Capture the cell that displays the provided text and extract its (x, y) central coordinate. 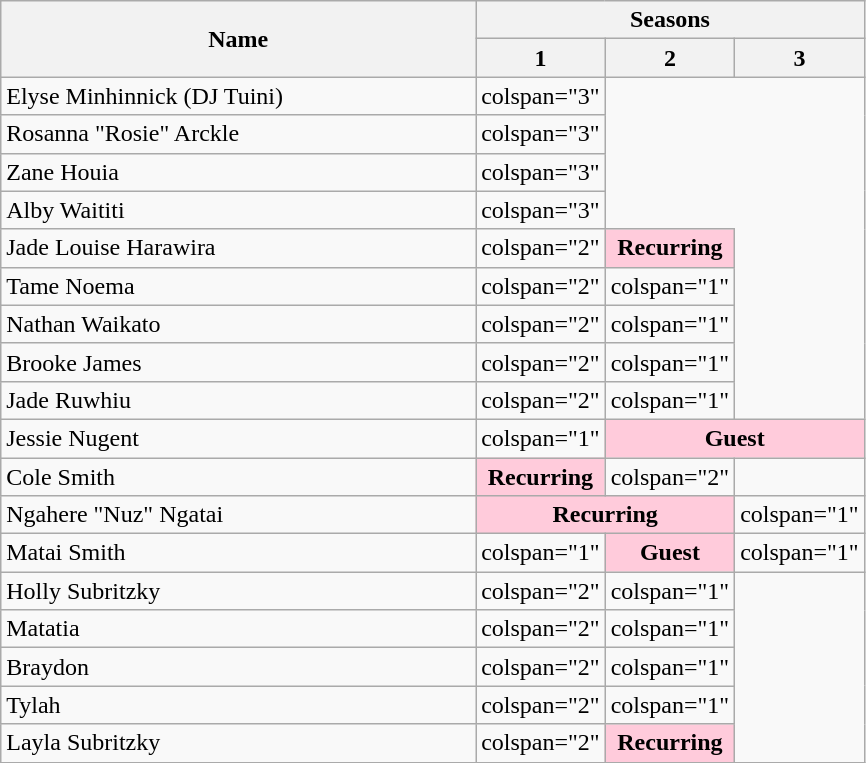
2 (670, 58)
Cole Smith (238, 477)
Jade Louise Harawira (238, 248)
Zane Houia (238, 172)
Name (238, 39)
Rosanna "Rosie" Arckle (238, 134)
Nathan Waikato (238, 324)
Holly Subritzky (238, 591)
Seasons (670, 20)
3 (800, 58)
Elyse Minhinnick (DJ Tuini) (238, 96)
Alby Waititi (238, 210)
Brooke James (238, 362)
Braydon (238, 667)
Jade Ruwhiu (238, 400)
Matatia (238, 629)
Tylah (238, 705)
Matai Smith (238, 553)
Jessie Nugent (238, 438)
Tame Noema (238, 286)
1 (541, 58)
Layla Subritzky (238, 743)
Ngahere "Nuz" Ngatai (238, 515)
